Pinpoint the cell where the given text exists, returning its (x, y) midpoint coordinate. 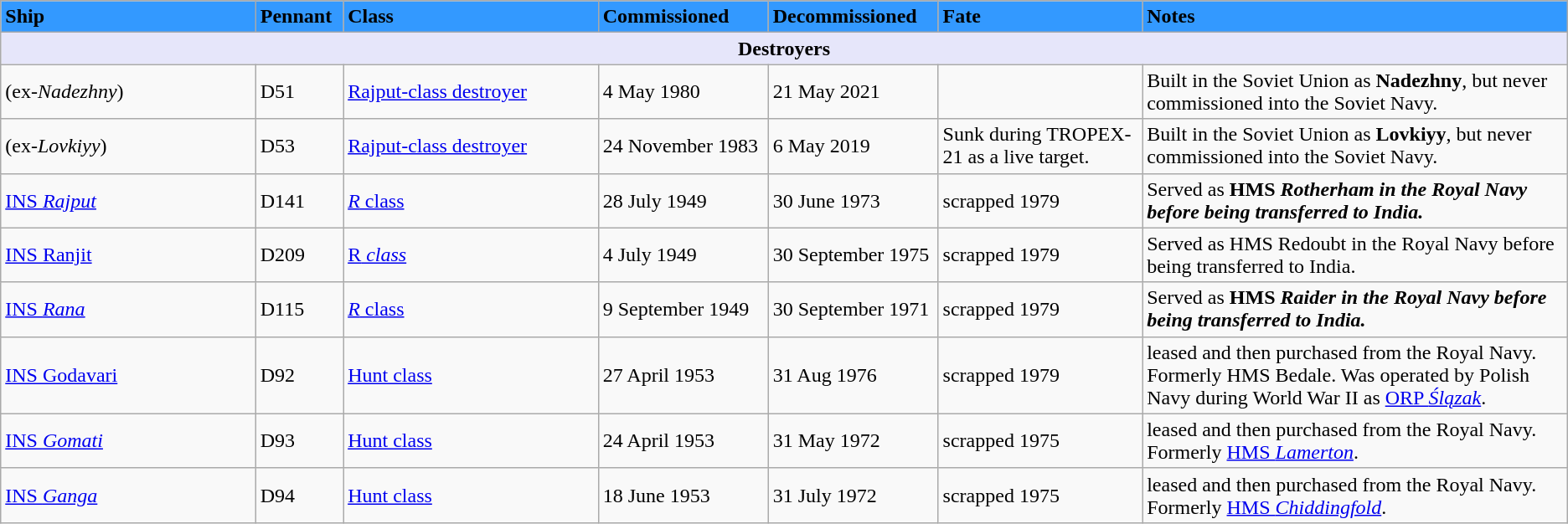
D115 (299, 310)
INS Rajput (128, 201)
4 May 1980 (683, 92)
Pennant (299, 17)
INS Gomati (128, 440)
9 September 1949 (683, 310)
Commissioned (683, 17)
D53 (299, 146)
Served as HMS Raider in the Royal Navy before being transferred to India. (1355, 310)
27 April 1953 (683, 375)
Sunk during TROPEX-21 as a live target. (1040, 146)
31 Aug 1976 (853, 375)
28 July 1949 (683, 201)
Decommissioned (853, 17)
D209 (299, 254)
Served as HMS Rotherham in the Royal Navy before being transferred to India. (1355, 201)
31 May 1972 (853, 440)
30 June 1973 (853, 201)
D93 (299, 440)
D94 (299, 496)
31 July 1972 (853, 496)
(ex-Lovkiyy) (128, 146)
4 July 1949 (683, 254)
INS Ganga (128, 496)
6 May 2019 (853, 146)
leased and then purchased from the Royal Navy. Formerly HMS Lamerton. (1355, 440)
Served as HMS Redoubt in the Royal Navy before being transferred to India. (1355, 254)
21 May 2021 (853, 92)
leased and then purchased from the Royal Navy. Formerly HMS Chiddingfold. (1355, 496)
24 November 1983 (683, 146)
30 September 1975 (853, 254)
INS Rana (128, 310)
Built in the Soviet Union as Lovkiyy, but never commissioned into the Soviet Navy. (1355, 146)
Notes (1355, 17)
Fate (1040, 17)
Destroyers (784, 49)
18 June 1953 (683, 496)
leased and then purchased from the Royal Navy. Formerly HMS Bedale. Was operated by Polish Navy during World War II as ORP Ślązak. (1355, 375)
(ex-Nadezhny) (128, 92)
30 September 1971 (853, 310)
INS Godavari (128, 375)
Class (471, 17)
Built in the Soviet Union as Nadezhny, but never commissioned into the Soviet Navy. (1355, 92)
Ship (128, 17)
INS Ranjit (128, 254)
D51 (299, 92)
D92 (299, 375)
D141 (299, 201)
24 April 1953 (683, 440)
